Extract the (X, Y) coordinate from the center of the cell holding the provided text.  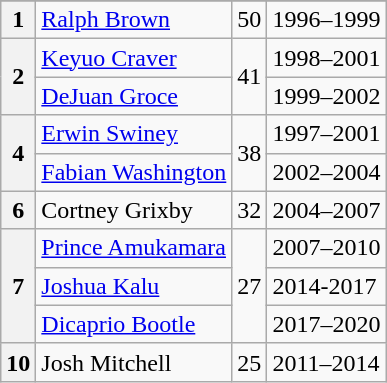
7 (18, 286)
Dicaprio Bootle (134, 324)
Erwin Swiney (134, 134)
2002–2004 (326, 172)
Prince Amukamara (134, 248)
38 (250, 153)
2011–2014 (326, 362)
10 (18, 362)
2 (18, 77)
DeJuan Groce (134, 96)
1996–1999 (326, 20)
2014-2017 (326, 286)
50 (250, 20)
2007–2010 (326, 248)
25 (250, 362)
2004–2007 (326, 210)
Keyuo Craver (134, 58)
1999–2002 (326, 96)
1998–2001 (326, 58)
Joshua Kalu (134, 286)
1 (18, 20)
6 (18, 210)
41 (250, 77)
2017–2020 (326, 324)
Cortney Grixby (134, 210)
Ralph Brown (134, 20)
4 (18, 153)
Josh Mitchell (134, 362)
27 (250, 286)
Fabian Washington (134, 172)
1997–2001 (326, 134)
32 (250, 210)
